Identify which cell holds the provided text, then report its (x, y) central coordinate. 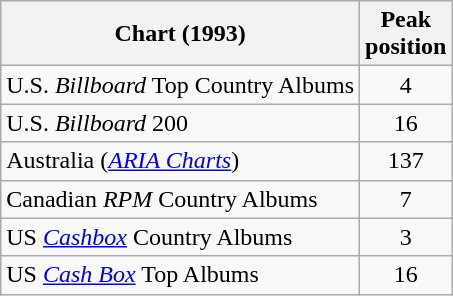
137 (406, 161)
Chart (1993) (180, 34)
4 (406, 85)
US Cashbox Country Albums (180, 237)
US Cash Box Top Albums (180, 275)
U.S. Billboard 200 (180, 123)
Peakposition (406, 34)
3 (406, 237)
Australia (ARIA Charts) (180, 161)
Canadian RPM Country Albums (180, 199)
7 (406, 199)
U.S. Billboard Top Country Albums (180, 85)
